From the cell containing the given text, extract its center point as (X, Y) coordinate. 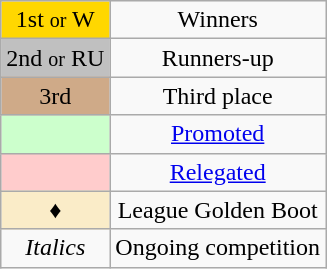
Ongoing competition (218, 248)
Italics (56, 248)
Third place (218, 96)
Winners (218, 20)
2nd or RU (56, 58)
3rd (56, 96)
Relegated (218, 172)
1st or W (56, 20)
♦ (56, 210)
Runners-up (218, 58)
League Golden Boot (218, 210)
Promoted (218, 134)
